Return (x, y) of the center of cell containing provided text 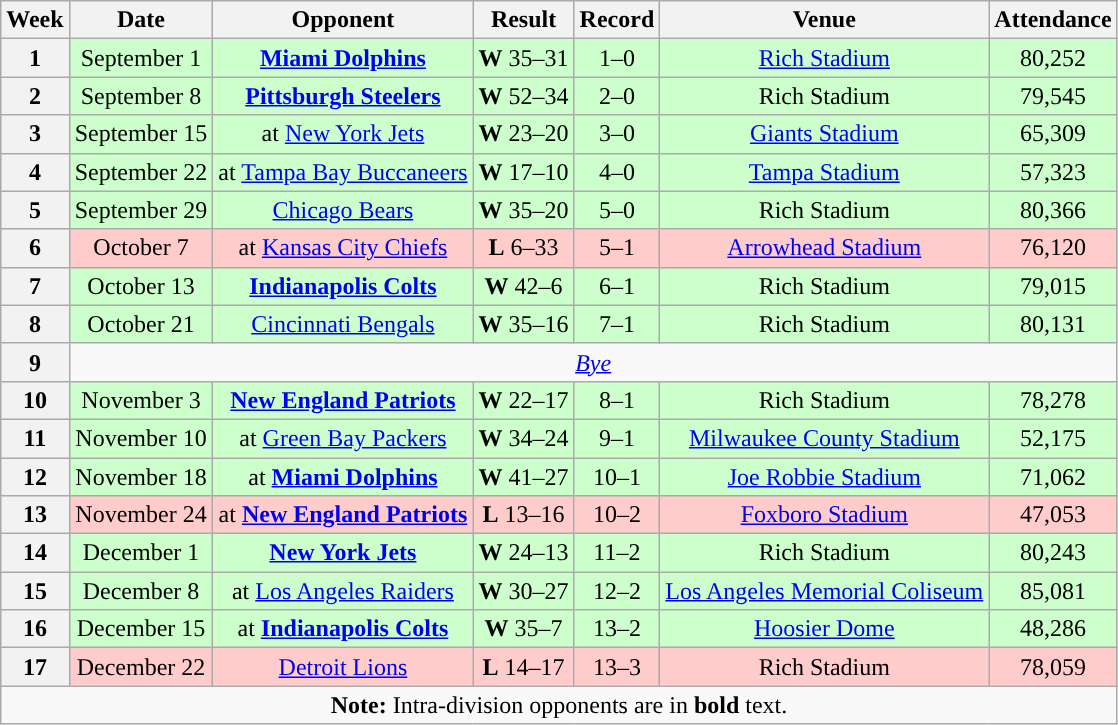
8 (35, 324)
52,175 (1053, 438)
at Green Bay Packers (343, 438)
80,366 (1053, 210)
13–2 (617, 629)
Tampa Stadium (824, 172)
W 17–10 (524, 172)
2 (35, 96)
W 52–34 (524, 96)
2–0 (617, 96)
10–1 (617, 477)
September 29 (141, 210)
7–1 (617, 324)
Detroit Lions (343, 667)
L 13–16 (524, 515)
5–1 (617, 248)
13 (35, 515)
W 35–31 (524, 58)
65,309 (1053, 134)
80,131 (1053, 324)
November 3 (141, 400)
Opponent (343, 20)
W 35–20 (524, 210)
4 (35, 172)
Pittsburgh Steelers (343, 96)
5 (35, 210)
at Los Angeles Raiders (343, 591)
3–0 (617, 134)
W 34–24 (524, 438)
16 (35, 629)
13–3 (617, 667)
November 24 (141, 515)
at New York Jets (343, 134)
78,059 (1053, 667)
11–2 (617, 553)
December 22 (141, 667)
79,545 (1053, 96)
Week (35, 20)
79,015 (1053, 286)
17 (35, 667)
Note: Intra-division opponents are in bold text. (559, 705)
11 (35, 438)
at Kansas City Chiefs (343, 248)
December 15 (141, 629)
1–0 (617, 58)
Cincinnati Bengals (343, 324)
L 14–17 (524, 667)
W 41–27 (524, 477)
6–1 (617, 286)
at Tampa Bay Buccaneers (343, 172)
76,120 (1053, 248)
10 (35, 400)
September 15 (141, 134)
Miami Dolphins (343, 58)
October 7 (141, 248)
Los Angeles Memorial Coliseum (824, 591)
47,053 (1053, 515)
Chicago Bears (343, 210)
Joe Robbie Stadium (824, 477)
15 (35, 591)
7 (35, 286)
W 24–13 (524, 553)
12–2 (617, 591)
71,062 (1053, 477)
6 (35, 248)
9–1 (617, 438)
Indianapolis Colts (343, 286)
W 23–20 (524, 134)
Hoosier Dome (824, 629)
September 8 (141, 96)
at Indianapolis Colts (343, 629)
October 13 (141, 286)
1 (35, 58)
12 (35, 477)
85,081 (1053, 591)
W 30–27 (524, 591)
80,243 (1053, 553)
September 22 (141, 172)
L 6–33 (524, 248)
New England Patriots (343, 400)
8–1 (617, 400)
9 (35, 362)
4–0 (617, 172)
10–2 (617, 515)
Milwaukee County Stadium (824, 438)
at New England Patriots (343, 515)
Result (524, 20)
Attendance (1053, 20)
November 18 (141, 477)
48,286 (1053, 629)
W 35–7 (524, 629)
September 1 (141, 58)
5–0 (617, 210)
Venue (824, 20)
W 22–17 (524, 400)
78,278 (1053, 400)
W 42–6 (524, 286)
December 8 (141, 591)
December 1 (141, 553)
New York Jets (343, 553)
Record (617, 20)
Foxboro Stadium (824, 515)
Arrowhead Stadium (824, 248)
W 35–16 (524, 324)
October 21 (141, 324)
14 (35, 553)
57,323 (1053, 172)
3 (35, 134)
November 10 (141, 438)
80,252 (1053, 58)
at Miami Dolphins (343, 477)
Date (141, 20)
Giants Stadium (824, 134)
Bye (593, 362)
